Pinpoint the cell where the given text exists, returning its [X, Y] midpoint coordinate. 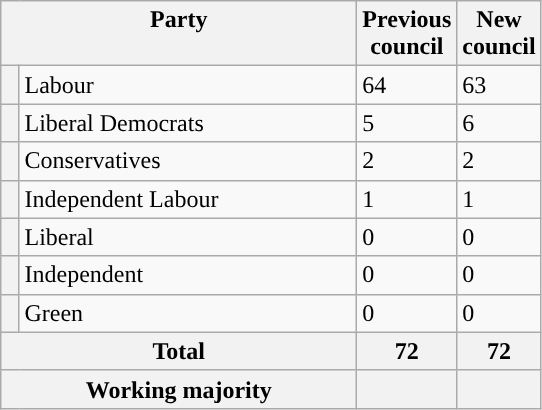
Liberal [188, 237]
Party [179, 34]
New council [499, 34]
Total [179, 351]
64 [407, 85]
Independent Labour [188, 199]
Previous council [407, 34]
Green [188, 313]
6 [499, 123]
Working majority [179, 389]
Independent [188, 275]
5 [407, 123]
Conservatives [188, 161]
63 [499, 85]
Labour [188, 85]
Liberal Democrats [188, 123]
